Detect which cell encompasses the target text, then output its (x, y) center coordinate. 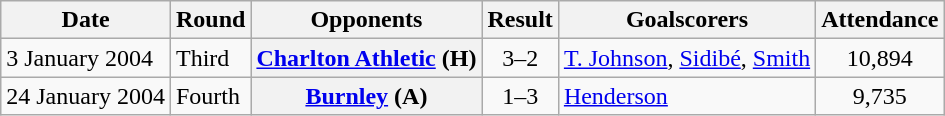
Opponents (366, 20)
24 January 2004 (86, 96)
Date (86, 20)
Burnley (A) (366, 96)
Third (210, 58)
9,735 (880, 96)
10,894 (880, 58)
T. Johnson, Sidibé, Smith (686, 58)
3 January 2004 (86, 58)
Round (210, 20)
1–3 (520, 96)
Attendance (880, 20)
Charlton Athletic (H) (366, 58)
Fourth (210, 96)
Goalscorers (686, 20)
Henderson (686, 96)
3–2 (520, 58)
Result (520, 20)
